Scan for the cell matching the given text and deliver its [x, y] coordinate at center. 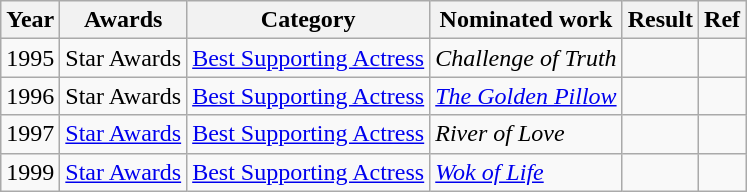
1996 [30, 96]
The Golden Pillow [526, 96]
1999 [30, 172]
1995 [30, 58]
Wok of Life [526, 172]
Challenge of Truth [526, 58]
River of Love [526, 134]
Category [308, 20]
Awards [124, 20]
Year [30, 20]
1997 [30, 134]
Ref [722, 20]
Result [660, 20]
Nominated work [526, 20]
